Find where the given text appears and provide that cell's center as [X, Y] coordinate. 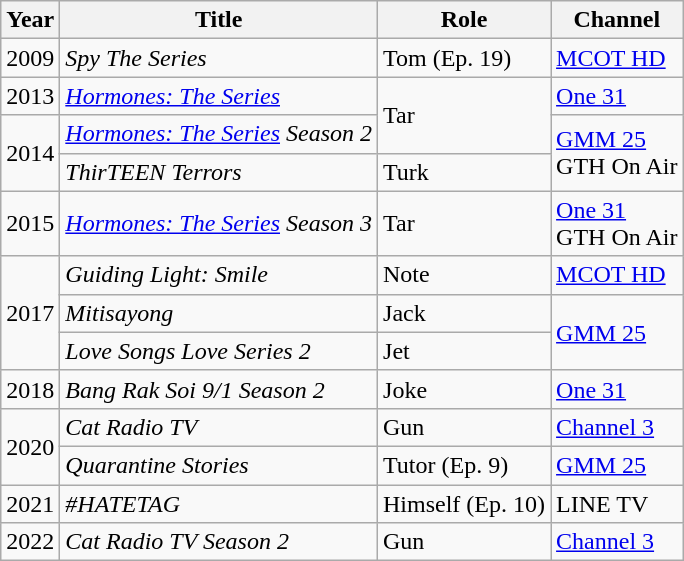
Jet [464, 351]
Note [464, 275]
One 31GTH On Air [617, 224]
2018 [30, 389]
GMM 25GTH On Air [617, 153]
Hormones: The Series Season 3 [219, 224]
Love Songs Love Series 2 [219, 351]
Bang Rak Soi 9/1 Season 2 [219, 389]
Guiding Light: Smile [219, 275]
#HATETAG [219, 503]
Himself (Ep. 10) [464, 503]
Cat Radio TV [219, 427]
Cat Radio TV Season 2 [219, 542]
Jack [464, 313]
2017 [30, 313]
2020 [30, 446]
2013 [30, 96]
Joke [464, 389]
2009 [30, 58]
Role [464, 20]
Tutor (Ep. 9) [464, 465]
Spy The Series [219, 58]
2021 [30, 503]
Quarantine Stories [219, 465]
ThirTEEN Terrors [219, 172]
Channel [617, 20]
Mitisayong [219, 313]
Title [219, 20]
2022 [30, 542]
Tom (Ep. 19) [464, 58]
2015 [30, 224]
LINE TV [617, 503]
Hormones: The Series Season 2 [219, 134]
Hormones: The Series [219, 96]
Year [30, 20]
2014 [30, 153]
Turk [464, 172]
